Output the (x, y) coordinate of the center of the cell containing the given text.  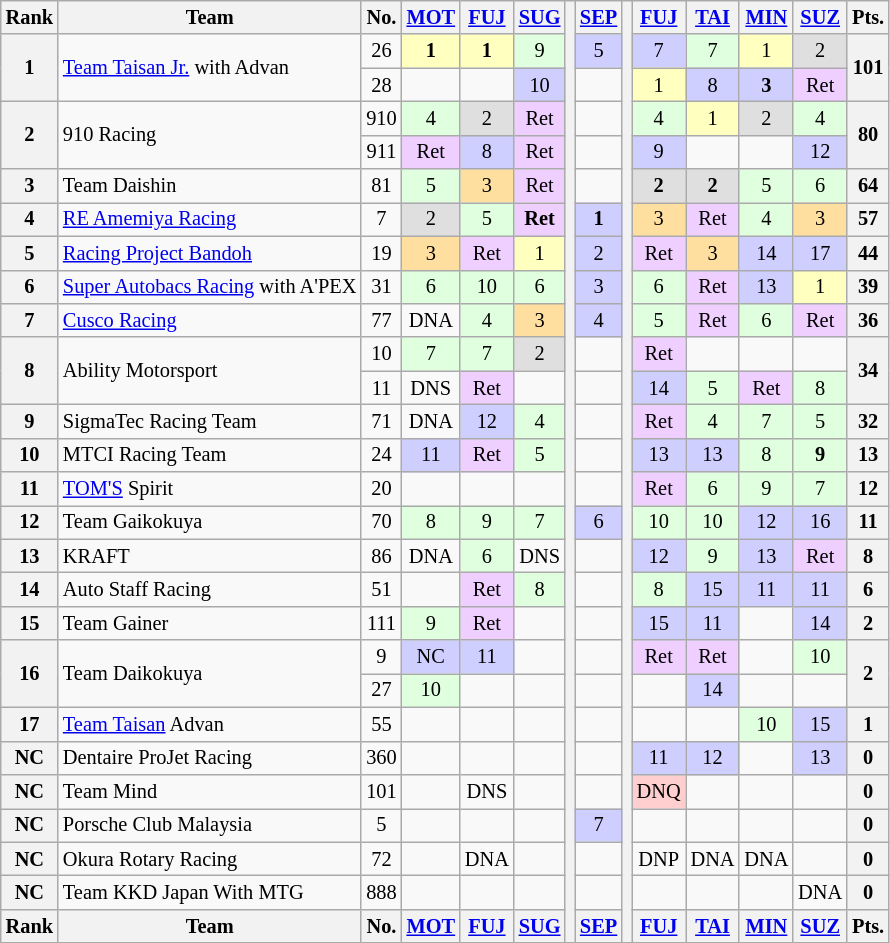
44 (868, 253)
34 (868, 370)
39 (868, 287)
Team Daikokuya (210, 674)
26 (381, 51)
32 (868, 421)
Team Daishin (210, 186)
36 (868, 320)
Team Taisan Jr. with Advan (210, 68)
DNQ (659, 791)
910 Racing (210, 134)
911 (381, 152)
19 (381, 253)
31 (381, 287)
24 (381, 455)
80 (868, 134)
MTCI Racing Team (210, 455)
70 (381, 522)
111 (381, 623)
360 (381, 758)
28 (381, 85)
Porsche Club Malaysia (210, 825)
Team Taisan Advan (210, 724)
SigmaTec Racing Team (210, 421)
Auto Staff Racing (210, 589)
71 (381, 421)
Okura Rotary Racing (210, 859)
RE Amemiya Racing (210, 219)
64 (868, 186)
77 (381, 320)
Racing Project Bandoh (210, 253)
Dentaire ProJet Racing (210, 758)
Ability Motorsport (210, 370)
51 (381, 589)
57 (868, 219)
888 (381, 892)
55 (381, 724)
Super Autobacs Racing with A'PEX (210, 287)
Team Gaikokuya (210, 522)
Cusco Racing (210, 320)
Team Mind (210, 791)
DNP (659, 859)
910 (381, 118)
81 (381, 186)
27 (381, 690)
KRAFT (210, 556)
Team Gainer (210, 623)
20 (381, 489)
TOM'S Spirit (210, 489)
Team KKD Japan With MTG (210, 892)
86 (381, 556)
72 (381, 859)
